Return the (x, y) coordinate for the center point of the cell that contains the specified text.  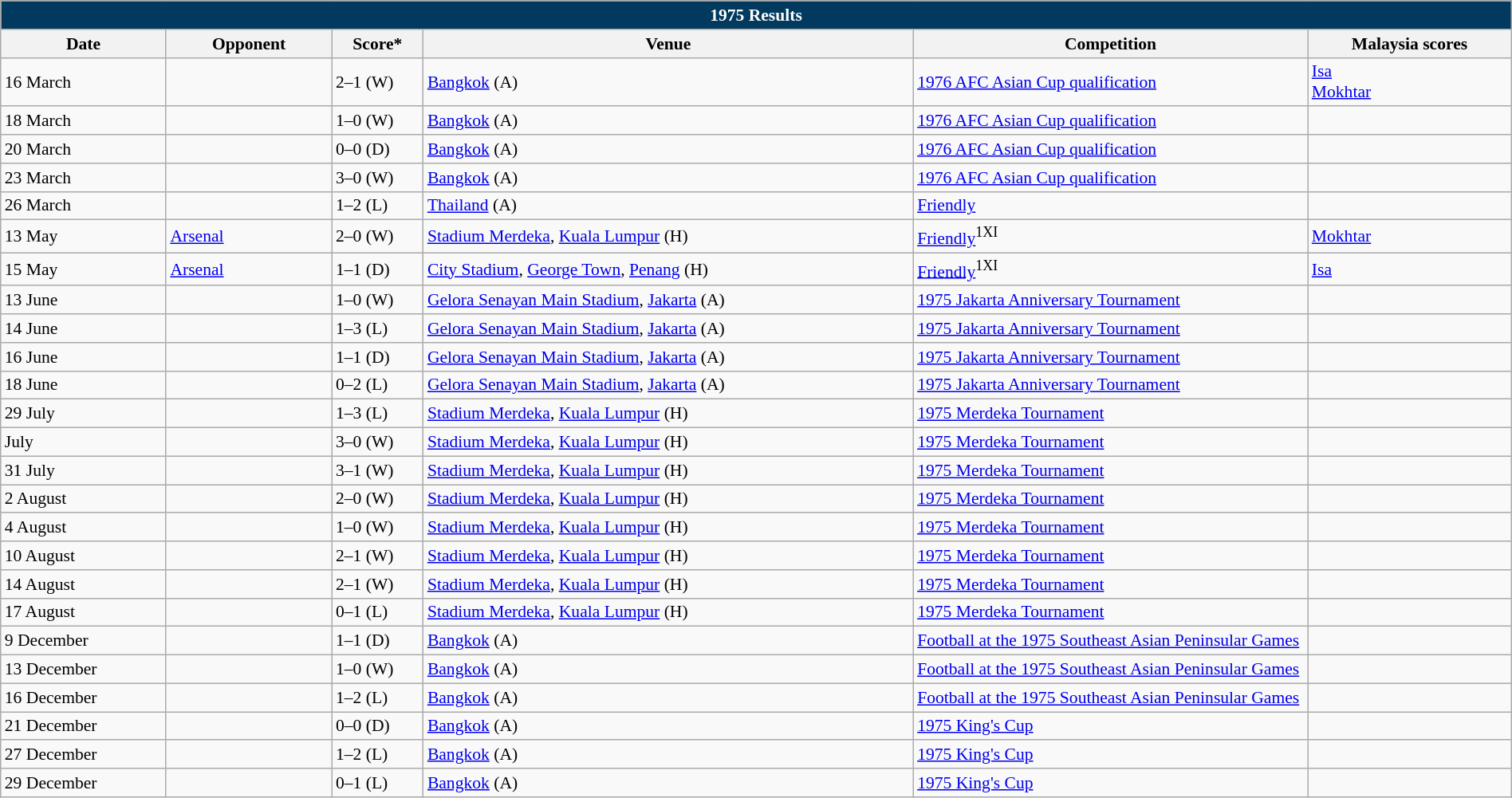
Competition (1110, 44)
13 May (84, 236)
23 March (84, 178)
31 July (84, 470)
27 December (84, 755)
17 August (84, 613)
Date (84, 44)
14 August (84, 584)
10 August (84, 556)
9 December (84, 641)
1975 Results (756, 15)
16 March (84, 81)
4 August (84, 528)
Score* (378, 44)
14 June (84, 328)
13 December (84, 670)
29 July (84, 414)
18 March (84, 121)
2 August (84, 499)
20 March (84, 149)
July (84, 442)
0–2 (L) (378, 386)
Venue (668, 44)
16 December (84, 698)
29 December (84, 783)
City Stadium, George Town, Penang (H) (668, 269)
Opponent (249, 44)
26 March (84, 206)
Isa Mokhtar (1410, 81)
18 June (84, 386)
Malaysia scores (1410, 44)
21 December (84, 726)
Mokhtar (1410, 236)
3–1 (W) (378, 470)
15 May (84, 269)
16 June (84, 357)
13 June (84, 301)
Isa (1410, 269)
Friendly (1110, 206)
Thailand (A) (668, 206)
